Find where the given text appears and provide that cell's center as (X, Y) coordinate. 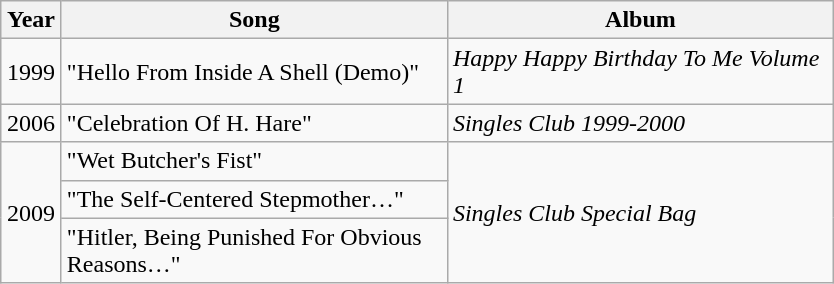
1999 (32, 72)
2009 (32, 212)
Song (254, 20)
"The Self-Centered Stepmother…" (254, 199)
2006 (32, 123)
"Hitler, Being Punished For Obvious Reasons…" (254, 250)
Year (32, 20)
"Hello From Inside A Shell (Demo)" (254, 72)
"Celebration Of H. Hare" (254, 123)
Singles Club 1999-2000 (640, 123)
"Wet Butcher's Fist" (254, 161)
Happy Happy Birthday To Me Volume 1 (640, 72)
Singles Club Special Bag (640, 212)
Album (640, 20)
